Return [x, y] of the center of cell containing provided text 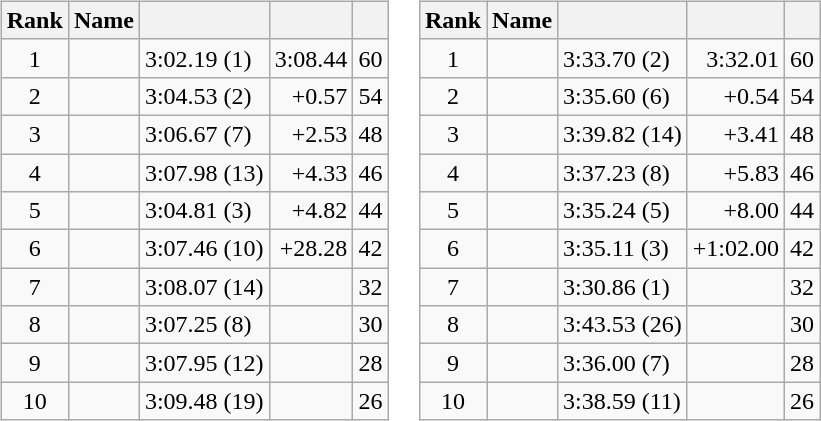
3:36.00 (7) [623, 363]
+28.28 [311, 249]
3:35.60 (6) [623, 96]
3:35.11 (3) [623, 249]
3:08.07 (14) [204, 287]
+0.57 [311, 96]
3:06.67 (7) [204, 134]
3:35.24 (5) [623, 211]
+8.00 [736, 211]
3:32.01 [736, 58]
+5.83 [736, 173]
3:07.25 (8) [204, 325]
+1:02.00 [736, 249]
+2.53 [311, 134]
3:43.53 (26) [623, 325]
3:07.95 (12) [204, 363]
3:07.46 (10) [204, 249]
3:09.48 (19) [204, 401]
3:33.70 (2) [623, 58]
3:02.19 (1) [204, 58]
3:07.98 (13) [204, 173]
3:39.82 (14) [623, 134]
3:30.86 (1) [623, 287]
3:37.23 (8) [623, 173]
3:04.81 (3) [204, 211]
+0.54 [736, 96]
3:08.44 [311, 58]
3:38.59 (11) [623, 401]
+4.33 [311, 173]
+3.41 [736, 134]
3:04.53 (2) [204, 96]
+4.82 [311, 211]
